Provide the (x, y) coordinate of the cell's center where the given text is located.  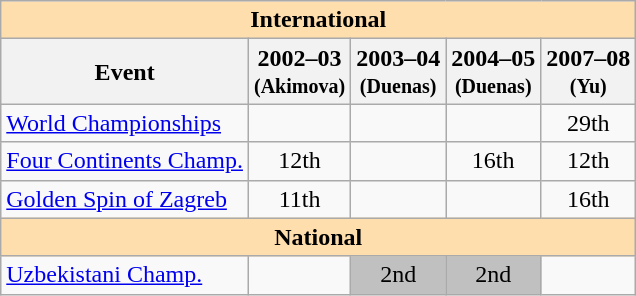
Four Continents Champ. (125, 161)
National (318, 237)
11th (299, 199)
Golden Spin of Zagreb (125, 199)
World Championships (125, 123)
2003–04 (Duenas) (398, 72)
2004–05 (Duenas) (494, 72)
2007–08 (Yu) (588, 72)
International (318, 20)
Event (125, 72)
2002–03 (Akimova) (299, 72)
Uzbekistani Champ. (125, 275)
29th (588, 123)
